Return (x, y) of the center of cell containing provided text 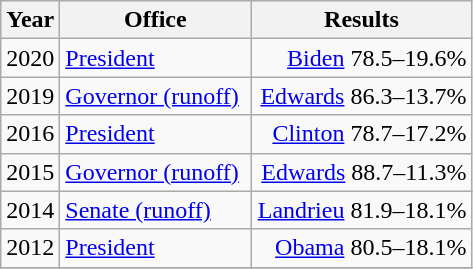
Edwards 86.3–13.7% (362, 96)
Results (362, 20)
Edwards 88.7–11.3% (362, 172)
Office (156, 20)
2014 (30, 210)
Clinton 78.7–17.2% (362, 134)
2019 (30, 96)
Landrieu 81.9–18.1% (362, 210)
Senate (runoff) (156, 210)
Obama 80.5–18.1% (362, 248)
2020 (30, 58)
Biden 78.5–19.6% (362, 58)
2015 (30, 172)
Year (30, 20)
2012 (30, 248)
2016 (30, 134)
